Pinpoint the cell where the given text exists, returning its (x, y) midpoint coordinate. 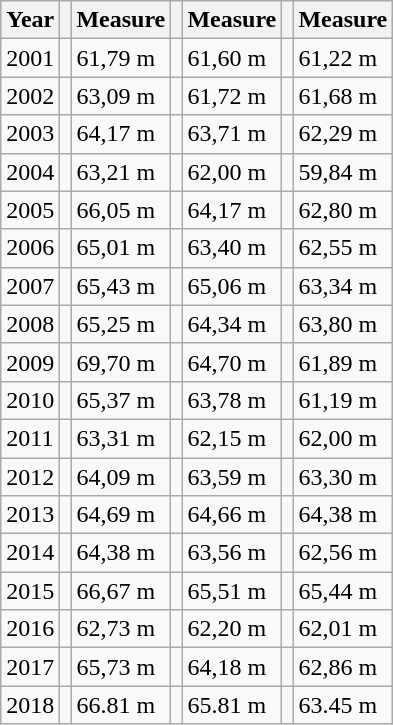
62,15 m (232, 438)
65,01 m (121, 248)
69,70 m (121, 362)
65,37 m (121, 400)
63,59 m (232, 477)
66,67 m (121, 591)
65,44 m (343, 591)
63,34 m (343, 286)
61,72 m (232, 96)
61,19 m (343, 400)
61,79 m (121, 58)
2008 (30, 324)
62,56 m (343, 553)
64,34 m (232, 324)
62,55 m (343, 248)
61,68 m (343, 96)
62,86 m (343, 667)
2015 (30, 591)
64,18 m (232, 667)
63,21 m (121, 172)
62,20 m (232, 629)
65,43 m (121, 286)
63,80 m (343, 324)
62,29 m (343, 134)
2003 (30, 134)
2010 (30, 400)
61,89 m (343, 362)
59,84 m (343, 172)
63,78 m (232, 400)
65.81 m (232, 705)
66,05 m (121, 210)
2001 (30, 58)
64,66 m (232, 515)
2012 (30, 477)
2007 (30, 286)
66.81 m (121, 705)
65,25 m (121, 324)
2006 (30, 248)
2009 (30, 362)
65,06 m (232, 286)
64,69 m (121, 515)
62,73 m (121, 629)
2011 (30, 438)
63,09 m (121, 96)
61,60 m (232, 58)
62,80 m (343, 210)
62,01 m (343, 629)
63.45 m (343, 705)
63,71 m (232, 134)
2013 (30, 515)
63,56 m (232, 553)
65,73 m (121, 667)
61,22 m (343, 58)
2014 (30, 553)
2017 (30, 667)
65,51 m (232, 591)
63,40 m (232, 248)
2005 (30, 210)
2004 (30, 172)
64,70 m (232, 362)
2018 (30, 705)
64,09 m (121, 477)
63,30 m (343, 477)
2016 (30, 629)
Year (30, 20)
2002 (30, 96)
63,31 m (121, 438)
